Determine the [x, y] coordinate at the center of the cell enclosing the given text.  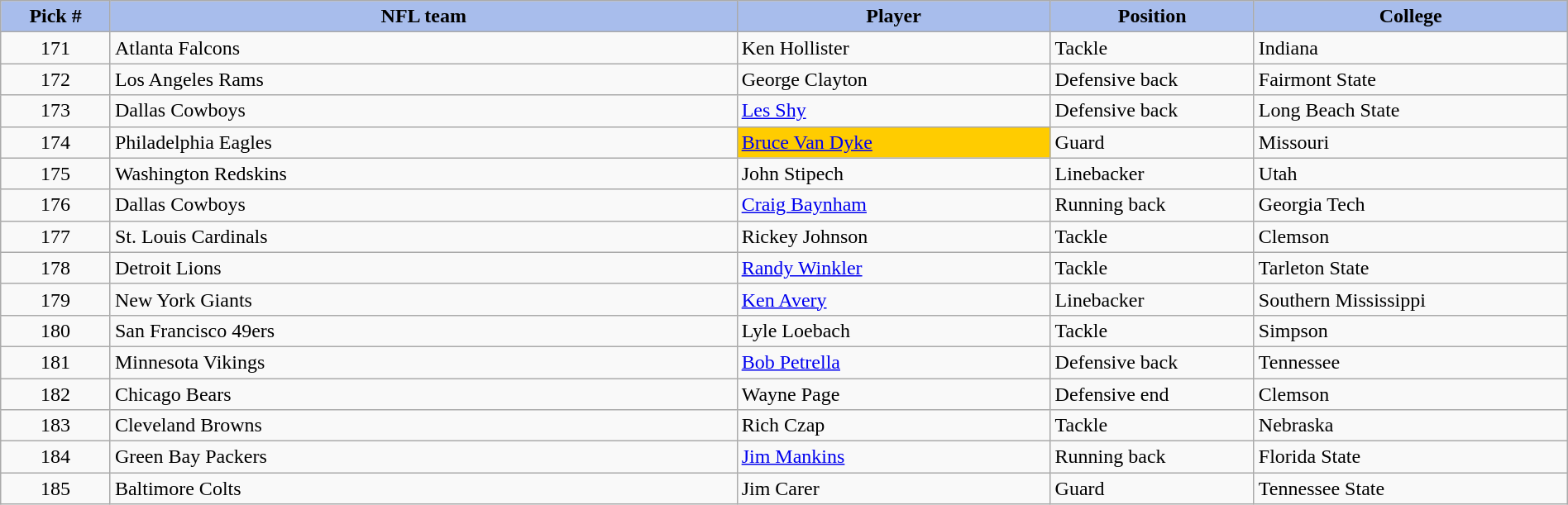
Defensive end [1152, 394]
Philadelphia Eagles [423, 142]
St. Louis Cardinals [423, 236]
Craig Baynham [893, 205]
172 [56, 79]
Les Shy [893, 111]
Los Angeles Rams [423, 79]
Fairmont State [1411, 79]
Tennessee [1411, 362]
Utah [1411, 174]
176 [56, 205]
180 [56, 331]
Southern Mississippi [1411, 299]
Pick # [56, 17]
Indiana [1411, 48]
Minnesota Vikings [423, 362]
Wayne Page [893, 394]
Georgia Tech [1411, 205]
Rich Czap [893, 426]
175 [56, 174]
Jim Carer [893, 488]
New York Giants [423, 299]
173 [56, 111]
Ken Avery [893, 299]
Jim Mankins [893, 457]
Player [893, 17]
Washington Redskins [423, 174]
Randy Winkler [893, 268]
182 [56, 394]
Bruce Van Dyke [893, 142]
179 [56, 299]
Florida State [1411, 457]
181 [56, 362]
San Francisco 49ers [423, 331]
Atlanta Falcons [423, 48]
Lyle Loebach [893, 331]
185 [56, 488]
John Stipech [893, 174]
Missouri [1411, 142]
177 [56, 236]
183 [56, 426]
Green Bay Packers [423, 457]
Long Beach State [1411, 111]
Detroit Lions [423, 268]
NFL team [423, 17]
Cleveland Browns [423, 426]
178 [56, 268]
Simpson [1411, 331]
Rickey Johnson [893, 236]
Nebraska [1411, 426]
Tarleton State [1411, 268]
George Clayton [893, 79]
184 [56, 457]
Ken Hollister [893, 48]
Chicago Bears [423, 394]
Bob Petrella [893, 362]
Baltimore Colts [423, 488]
Tennessee State [1411, 488]
College [1411, 17]
174 [56, 142]
171 [56, 48]
Position [1152, 17]
